Output the (x, y) coordinate of the center of the cell containing the given text.  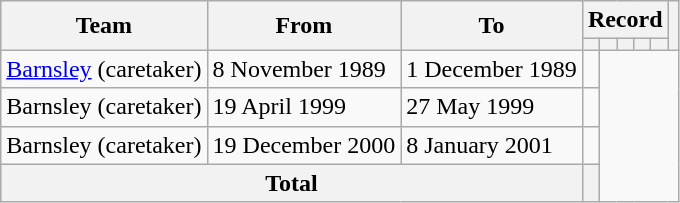
1 December 1989 (492, 69)
Team (104, 26)
Record (625, 20)
19 December 2000 (304, 145)
8 January 2001 (492, 145)
19 April 1999 (304, 107)
To (492, 26)
From (304, 26)
8 November 1989 (304, 69)
Total (292, 183)
27 May 1999 (492, 107)
